Search for the cell housing the specified text and yield its (X, Y) center coordinate. 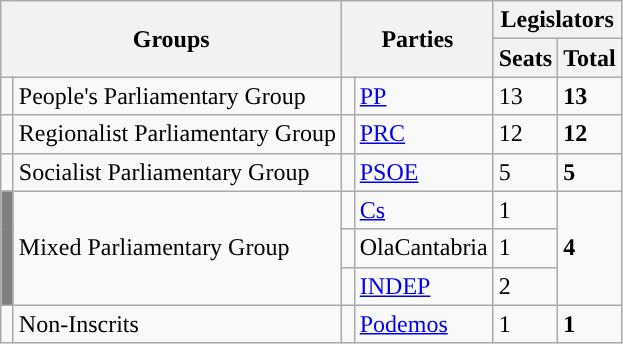
Seats (525, 58)
OlaCantabria (424, 248)
Regionalist Parliamentary Group (177, 134)
Total (590, 58)
PSOE (424, 172)
2 (525, 286)
Groups (172, 39)
INDEP (424, 286)
Socialist Parliamentary Group (177, 172)
Parties (418, 39)
PP (424, 96)
Mixed Parliamentary Group (177, 248)
PRC (424, 134)
Legislators (557, 20)
4 (590, 248)
Cs (424, 210)
Non-Inscrits (177, 324)
People's Parliamentary Group (177, 96)
Podemos (424, 324)
